Locate the cell with the specified text and output its (X, Y) center coordinate. 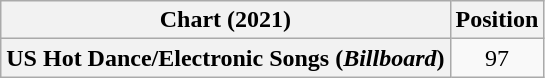
Chart (2021) (226, 20)
Position (497, 20)
97 (497, 58)
US Hot Dance/Electronic Songs (Billboard) (226, 58)
